For the text-containing cell, return its midpoint in [X, Y] coordinate format. 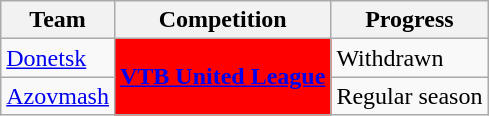
Competition [222, 20]
VTB United League [222, 77]
Regular season [410, 96]
Azovmash [58, 96]
Team [58, 20]
Withdrawn [410, 58]
Progress [410, 20]
Donetsk [58, 58]
